Identify which cell holds the provided text, then report its [X, Y] central coordinate. 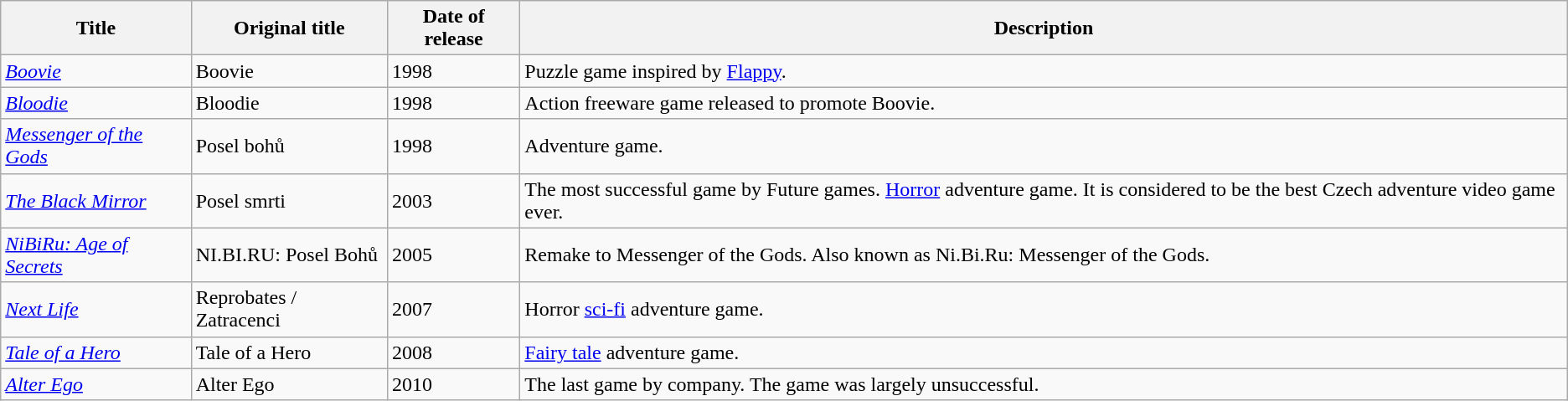
The last game by company. The game was largely unsuccessful. [1044, 384]
Posel bohů [289, 146]
Title [95, 28]
2007 [454, 310]
Next Life [95, 310]
Remake to Messenger of the Gods. Also known as Ni.Bi.Ru: Messenger of the Gods. [1044, 254]
Adventure game. [1044, 146]
Posel smrti [289, 201]
The Black Mirror [95, 201]
Description [1044, 28]
Fairy tale adventure game. [1044, 352]
2010 [454, 384]
2008 [454, 352]
Horror sci-fi adventure game. [1044, 310]
The most successful game by Future games. Horror adventure game. It is considered to be the best Czech adventure video game ever. [1044, 201]
Action freeware game released to promote Boovie. [1044, 103]
NI.BI.RU: Posel Bohů [289, 254]
Puzzle game inspired by Flappy. [1044, 71]
Original title [289, 28]
2005 [454, 254]
Reprobates / Zatracenci [289, 310]
Messenger of the Gods [95, 146]
2003 [454, 201]
Date of release [454, 28]
NiBiRu: Age of Secrets [95, 254]
